Locate the cell with the specified text and output its (x, y) center coordinate. 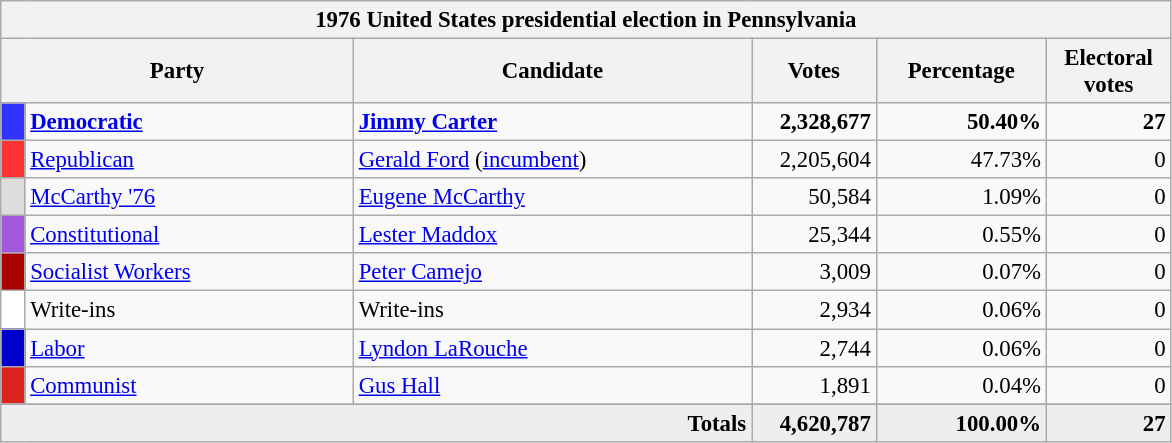
2,744 (814, 348)
Totals (376, 423)
Eugene McCarthy (552, 197)
0.04% (961, 385)
Lester Maddox (552, 235)
3,009 (814, 273)
Party (178, 72)
25,344 (814, 235)
Constitutional (189, 235)
1.09% (961, 197)
Percentage (961, 72)
4,620,787 (814, 423)
2,934 (814, 310)
0.55% (961, 235)
2,328,677 (814, 122)
Votes (814, 72)
Gerald Ford (incumbent) (552, 160)
Gus Hall (552, 385)
Jimmy Carter (552, 122)
50,584 (814, 197)
2,205,604 (814, 160)
1976 United States presidential election in Pennsylvania (586, 20)
Communist (189, 385)
100.00% (961, 423)
Republican (189, 160)
Democratic (189, 122)
Lyndon LaRouche (552, 348)
50.40% (961, 122)
McCarthy '76 (189, 197)
Electoral votes (1108, 72)
47.73% (961, 160)
Peter Camejo (552, 273)
1,891 (814, 385)
Labor (189, 348)
Candidate (552, 72)
Socialist Workers (189, 273)
0.07% (961, 273)
